Search for the cell housing the specified text and yield its [x, y] center coordinate. 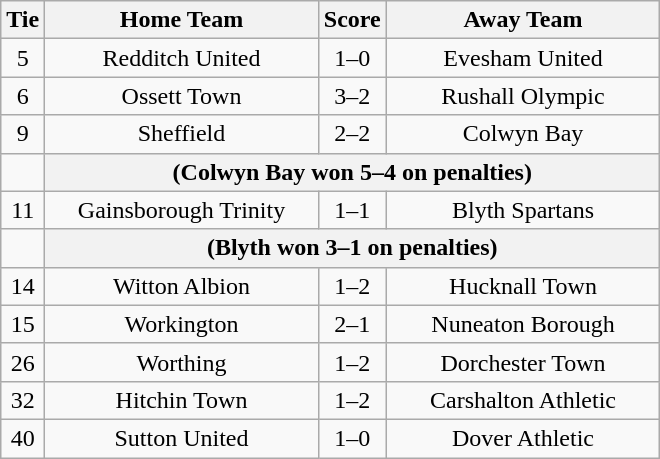
Carshalton Athletic [523, 400]
(Blyth won 3–1 on penalties) [352, 248]
Home Team [182, 20]
9 [23, 134]
Away Team [523, 20]
5 [23, 58]
32 [23, 400]
Tie [23, 20]
26 [23, 362]
Sutton United [182, 438]
Sheffield [182, 134]
Score [352, 20]
Evesham United [523, 58]
Hucknall Town [523, 286]
Rushall Olympic [523, 96]
Blyth Spartans [523, 210]
Colwyn Bay [523, 134]
Dorchester Town [523, 362]
6 [23, 96]
Redditch United [182, 58]
40 [23, 438]
Dover Athletic [523, 438]
15 [23, 324]
2–1 [352, 324]
Hitchin Town [182, 400]
2–2 [352, 134]
Gainsborough Trinity [182, 210]
Workington [182, 324]
Ossett Town [182, 96]
(Colwyn Bay won 5–4 on penalties) [352, 172]
Nuneaton Borough [523, 324]
Worthing [182, 362]
11 [23, 210]
14 [23, 286]
Witton Albion [182, 286]
3–2 [352, 96]
1–1 [352, 210]
